Output the (x, y) coordinate of the center of the cell containing the given text.  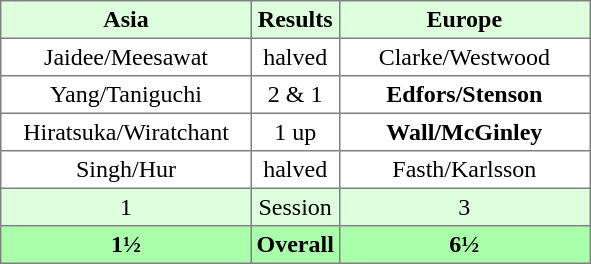
Hiratsuka/Wiratchant (126, 132)
Overall (295, 245)
Jaidee/Meesawat (126, 57)
3 (464, 207)
Clarke/Westwood (464, 57)
Asia (126, 20)
Singh/Hur (126, 170)
Results (295, 20)
Session (295, 207)
2 & 1 (295, 95)
Edfors/Stenson (464, 95)
Europe (464, 20)
Fasth/Karlsson (464, 170)
1 up (295, 132)
6½ (464, 245)
Wall/McGinley (464, 132)
1½ (126, 245)
1 (126, 207)
Yang/Taniguchi (126, 95)
